Output the [X, Y] coordinate of the center of the cell containing the given text.  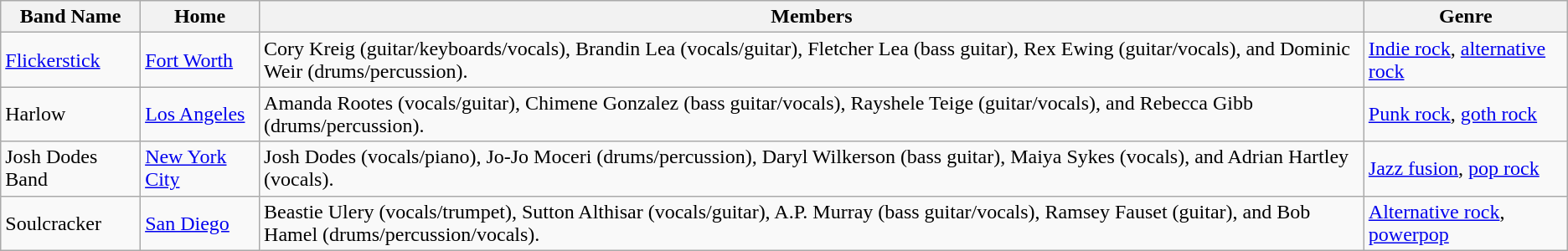
Members [812, 17]
Punk rock, goth rock [1466, 114]
Josh Dodes (vocals/piano), Jo-Jo Moceri (drums/percussion), Daryl Wilkerson (bass guitar), Maiya Sykes (vocals), and Adrian Hartley (vocals). [812, 169]
San Diego [200, 223]
Alternative rock, powerpop [1466, 223]
Indie rock, alternative rock [1466, 60]
Soulcracker [70, 223]
Josh Dodes Band [70, 169]
Harlow [70, 114]
Amanda Rootes (vocals/guitar), Chimene Gonzalez (bass guitar/vocals), Rayshele Teige (guitar/vocals), and Rebecca Gibb (drums/percussion). [812, 114]
Band Name [70, 17]
Flickerstick [70, 60]
Jazz fusion, pop rock [1466, 169]
Fort Worth [200, 60]
Genre [1466, 17]
Home [200, 17]
New York City [200, 169]
Los Angeles [200, 114]
